Pinpoint the cell where the given text exists, returning its (X, Y) midpoint coordinate. 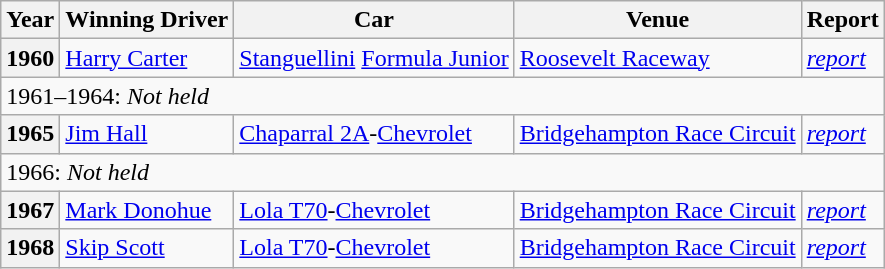
Mark Donohue (147, 210)
Jim Hall (147, 134)
Car (374, 20)
Roosevelt Raceway (658, 58)
Year (30, 20)
Winning Driver (147, 20)
1965 (30, 134)
Chaparral 2A-Chevrolet (374, 134)
1967 (30, 210)
1961–1964: Not held (442, 96)
Stanguellini Formula Junior (374, 58)
Skip Scott (147, 248)
Harry Carter (147, 58)
1968 (30, 248)
Report (842, 20)
1960 (30, 58)
Venue (658, 20)
1966: Not held (442, 172)
